Determine the [X, Y] coordinate at the center of the cell enclosing the given text.  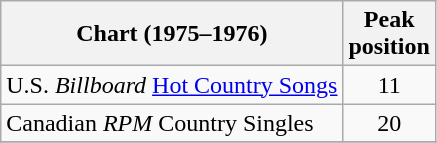
20 [389, 123]
U.S. Billboard Hot Country Songs [172, 85]
11 [389, 85]
Peakposition [389, 34]
Chart (1975–1976) [172, 34]
Canadian RPM Country Singles [172, 123]
